Search for the cell housing the specified text and yield its [x, y] center coordinate. 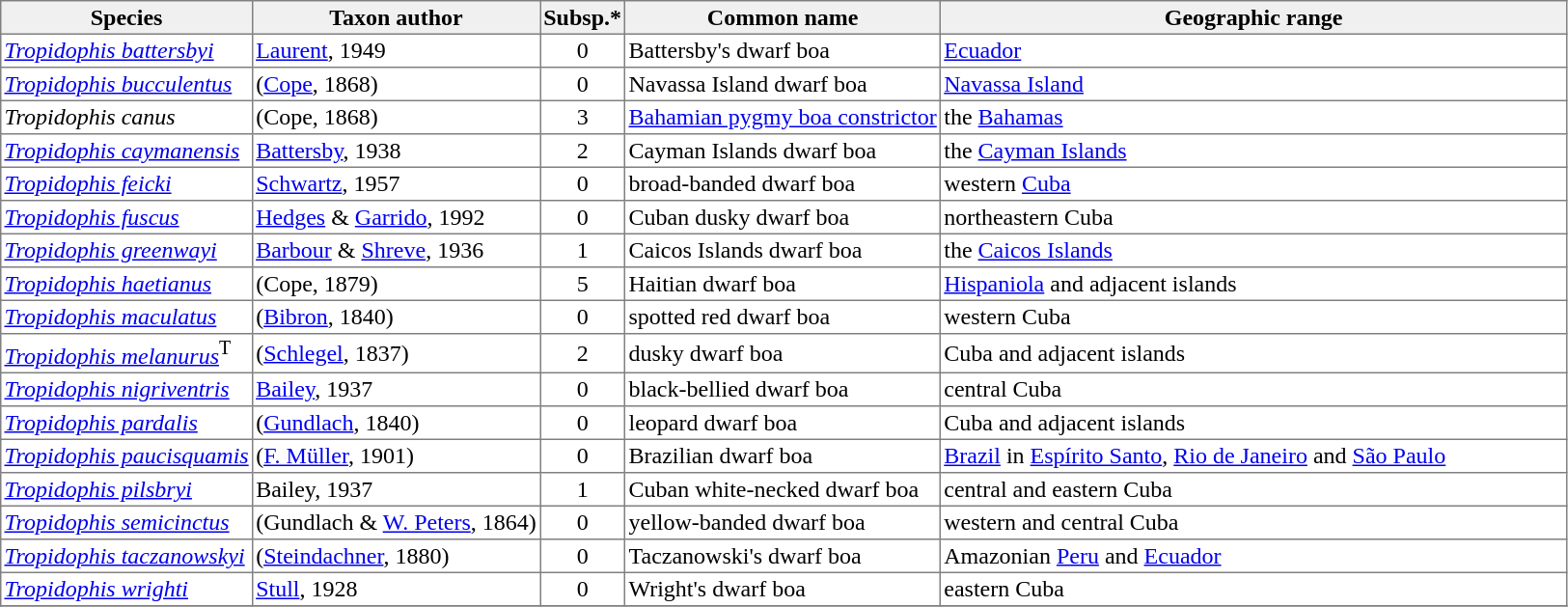
3 [583, 117]
Tropidophis semicinctus [127, 523]
Battersby, 1938 [396, 151]
(Steindachner, 1880) [396, 556]
Taxon author [396, 17]
Caicos Islands dwarf boa [784, 250]
5 [583, 284]
(Bibron, 1840) [396, 317]
Navassa Island dwarf boa [784, 84]
Haitian dwarf boa [784, 284]
Subsp.* [583, 17]
Tropidophis caymanensis [127, 151]
central and eastern Cuba [1254, 489]
Wright's dwarf boa [784, 590]
Hedges & Garrido, 1992 [396, 217]
Schwartz, 1957 [396, 183]
Stull, 1928 [396, 590]
Tropidophis paucisquamis [127, 456]
Hispaniola and adjacent islands [1254, 284]
Cayman Islands dwarf boa [784, 151]
Tropidophis fuscus [127, 217]
central Cuba [1254, 390]
western and central Cuba [1254, 523]
Tropidophis wrighti [127, 590]
eastern Cuba [1254, 590]
leopard dwarf boa [784, 423]
Navassa Island [1254, 84]
yellow-banded dwarf boa [784, 523]
Species [127, 17]
(Cope, 1879) [396, 284]
Brazil in Espírito Santo, Rio de Janeiro and São Paulo [1254, 456]
Tropidophis pilsbryi [127, 489]
(Gundlach, 1840) [396, 423]
Taczanowski's dwarf boa [784, 556]
(Gundlach & W. Peters, 1864) [396, 523]
Brazilian dwarf boa [784, 456]
the Cayman Islands [1254, 151]
black-bellied dwarf boa [784, 390]
Tropidophis pardalis [127, 423]
Tropidophis maculatus [127, 317]
Tropidophis taczanowskyi [127, 556]
Tropidophis bucculentus [127, 84]
northeastern Cuba [1254, 217]
Bahamian pygmy boa constrictor [784, 117]
dusky dwarf boa [784, 353]
Cuban dusky dwarf boa [784, 217]
the Caicos Islands [1254, 250]
Tropidophis haetianus [127, 284]
Tropidophis melanurusT [127, 353]
Tropidophis nigriventris [127, 390]
the Bahamas [1254, 117]
(Schlegel, 1837) [396, 353]
Tropidophis greenwayi [127, 250]
spotted red dwarf boa [784, 317]
(F. Müller, 1901) [396, 456]
Common name [784, 17]
Tropidophis feicki [127, 183]
Tropidophis battersbyi [127, 50]
Battersby's dwarf boa [784, 50]
Cuban white-necked dwarf boa [784, 489]
Tropidophis canus [127, 117]
Amazonian Peru and Ecuador [1254, 556]
Geographic range [1254, 17]
Barbour & Shreve, 1936 [396, 250]
Laurent, 1949 [396, 50]
Ecuador [1254, 50]
broad-banded dwarf boa [784, 183]
